Determine the [x, y] coordinate at the center of the cell enclosing the given text.  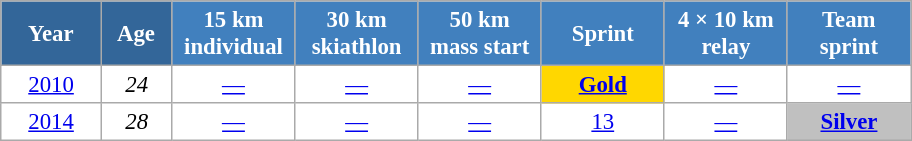
24 [136, 85]
50 km mass start [480, 34]
13 [602, 122]
15 km individual [234, 34]
4 × 10 km relay [726, 34]
28 [136, 122]
Team sprint [848, 34]
Year [52, 34]
30 km skiathlon [356, 34]
Sprint [602, 34]
2010 [52, 85]
Gold [602, 85]
Age [136, 34]
Silver [848, 122]
2014 [52, 122]
